Output the [x, y] coordinate of the center of the cell containing the given text.  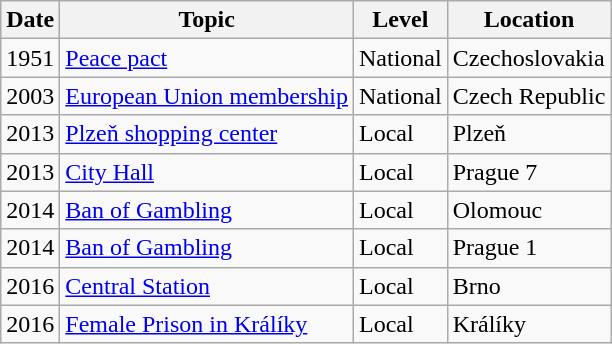
Peace pact [207, 58]
Brno [529, 286]
Plzeň shopping center [207, 134]
Prague 7 [529, 172]
1951 [30, 58]
Olomouc [529, 210]
European Union membership [207, 96]
Czech Republic [529, 96]
Female Prison in Králíky [207, 324]
City Hall [207, 172]
Plzeň [529, 134]
Czechoslovakia [529, 58]
Central Station [207, 286]
Králíky [529, 324]
Location [529, 20]
Level [400, 20]
2003 [30, 96]
Prague 1 [529, 248]
Topic [207, 20]
Date [30, 20]
